Search for the cell housing the specified text and yield its (x, y) center coordinate. 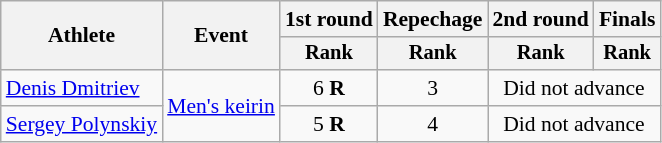
2nd round (541, 19)
3 (433, 88)
Denis Dmitriev (82, 88)
6 R (329, 88)
Repechage (433, 19)
5 R (329, 124)
4 (433, 124)
Sergey Polynskiy (82, 124)
Finals (628, 19)
1st round (329, 19)
Athlete (82, 36)
Men's keirin (221, 106)
Event (221, 36)
